Find where the given text appears and provide that cell's center as (x, y) coordinate. 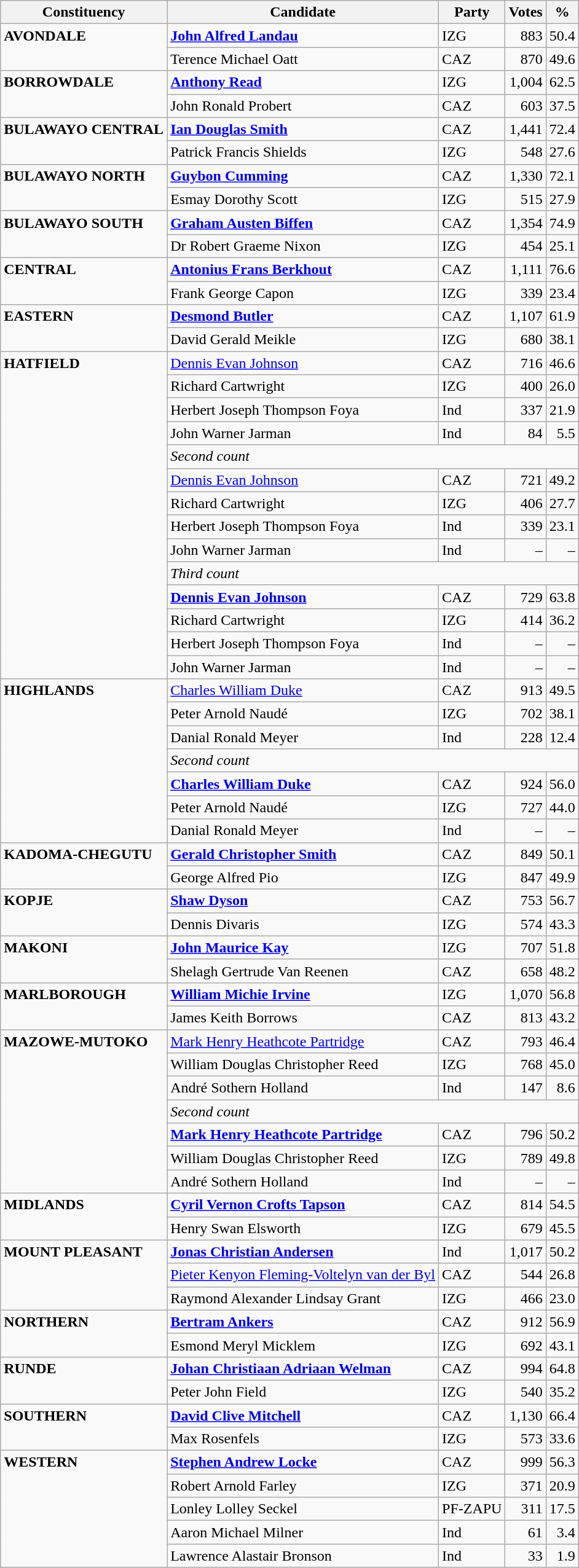
61 (526, 1532)
924 (526, 784)
BULAWAYO NORTH (84, 187)
KADOMA-CHEGUTU (84, 866)
John Ronald Probert (303, 106)
72.4 (562, 129)
994 (526, 1368)
721 (526, 480)
Gerald Christopher Smith (303, 854)
54.5 (562, 1205)
1,004 (526, 82)
HIGHLANDS (84, 761)
20.9 (562, 1486)
Candidate (303, 12)
44.0 (562, 807)
Shaw Dyson (303, 901)
Graham Austen Biffen (303, 222)
David Clive Mitchell (303, 1415)
679 (526, 1228)
793 (526, 1041)
23.1 (562, 527)
147 (526, 1088)
74.9 (562, 222)
21.9 (562, 410)
45.5 (562, 1228)
849 (526, 854)
Constituency (84, 12)
James Keith Borrows (303, 1017)
43.2 (562, 1017)
Frank George Capon (303, 293)
25.1 (562, 246)
72.1 (562, 176)
796 (526, 1135)
BULAWAYO CENTRAL (84, 141)
66.4 (562, 1415)
658 (526, 971)
EASTERN (84, 328)
48.2 (562, 971)
Desmond Butler (303, 316)
37.5 (562, 106)
Terence Michael Oatt (303, 59)
515 (526, 199)
Dr Robert Graeme Nixon (303, 246)
MAZOWE-MUTOKO (84, 1111)
1.9 (562, 1556)
PF-ZAPU (472, 1509)
Max Rosenfels (303, 1439)
35.2 (562, 1392)
56.7 (562, 901)
466 (526, 1298)
John Alfred Landau (303, 36)
John Maurice Kay (303, 947)
26.0 (562, 386)
MARLBOROUGH (84, 1006)
603 (526, 106)
Ian Douglas Smith (303, 129)
49.6 (562, 59)
David Gerald Meikle (303, 340)
548 (526, 152)
5.5 (562, 433)
1,130 (526, 1415)
573 (526, 1439)
406 (526, 503)
311 (526, 1509)
BORROWDALE (84, 94)
228 (526, 737)
43.1 (562, 1345)
Antonius Frans Berkhout (303, 269)
Dennis Divaris (303, 924)
56.9 (562, 1322)
727 (526, 807)
Cyril Vernon Crofts Tapson (303, 1205)
WESTERN (84, 1509)
Lonley Lolley Seckel (303, 1509)
MIDLANDS (84, 1217)
Pieter Kenyon Fleming-Voltelyn van der Byl (303, 1275)
Raymond Alexander Lindsay Grant (303, 1298)
Votes (526, 12)
Peter John Field (303, 1392)
56.0 (562, 784)
27.6 (562, 152)
12.4 (562, 737)
1,330 (526, 176)
27.9 (562, 199)
753 (526, 901)
% (562, 12)
56.3 (562, 1462)
63.8 (562, 597)
1,111 (526, 269)
36.2 (562, 620)
76.6 (562, 269)
23.0 (562, 1298)
768 (526, 1065)
Party (472, 12)
56.8 (562, 994)
26.8 (562, 1275)
49.2 (562, 480)
999 (526, 1462)
414 (526, 620)
49.9 (562, 877)
HATFIELD (84, 515)
680 (526, 340)
51.8 (562, 947)
Jonas Christian Andersen (303, 1252)
BULAWAYO SOUTH (84, 234)
49.8 (562, 1158)
692 (526, 1345)
33.6 (562, 1439)
454 (526, 246)
Anthony Read (303, 82)
17.5 (562, 1509)
33 (526, 1556)
49.5 (562, 691)
Robert Arnold Farley (303, 1486)
MOUNT PLEASANT (84, 1275)
913 (526, 691)
Stephen Andrew Locke (303, 1462)
371 (526, 1486)
MAKONI (84, 959)
50.4 (562, 36)
883 (526, 36)
RUNDE (84, 1380)
Guybon Cumming (303, 176)
Shelagh Gertrude Van Reenen (303, 971)
847 (526, 877)
1,107 (526, 316)
46.4 (562, 1041)
46.6 (562, 363)
William Michie Irvine (303, 994)
813 (526, 1017)
Patrick Francis Shields (303, 152)
912 (526, 1322)
1,441 (526, 129)
27.7 (562, 503)
Bertram Ankers (303, 1322)
George Alfred Pio (303, 877)
400 (526, 386)
1,354 (526, 222)
729 (526, 597)
CENTRAL (84, 281)
62.5 (562, 82)
1,070 (526, 994)
544 (526, 1275)
43.3 (562, 924)
SOUTHERN (84, 1427)
50.1 (562, 854)
870 (526, 59)
Aaron Michael Milner (303, 1532)
Lawrence Alastair Bronson (303, 1556)
84 (526, 433)
Esmond Meryl Micklem (303, 1345)
Third count (373, 573)
45.0 (562, 1065)
540 (526, 1392)
814 (526, 1205)
AVONDALE (84, 47)
Henry Swan Elsworth (303, 1228)
574 (526, 924)
Johan Christiaan Adriaan Welman (303, 1368)
789 (526, 1158)
3.4 (562, 1532)
8.6 (562, 1088)
KOPJE (84, 912)
Esmay Dorothy Scott (303, 199)
702 (526, 714)
337 (526, 410)
23.4 (562, 293)
1,017 (526, 1252)
61.9 (562, 316)
716 (526, 363)
NORTHERN (84, 1333)
707 (526, 947)
64.8 (562, 1368)
